Search for the cell housing the specified text and yield its [X, Y] center coordinate. 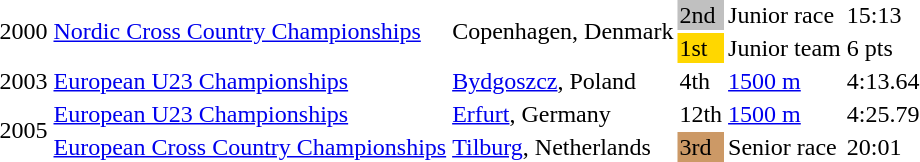
Junior team [785, 48]
Senior race [785, 147]
1st [701, 48]
Tilburg, Netherlands [563, 147]
Bydgoszcz, Poland [563, 81]
3rd [701, 147]
European Cross Country Championships [250, 147]
Copenhagen, Denmark [563, 32]
12th [701, 114]
Nordic Cross Country Championships [250, 32]
2nd [701, 15]
Erfurt, Germany [563, 114]
Junior race [785, 15]
4th [701, 81]
